Identify which cell holds the provided text, then report its [X, Y] central coordinate. 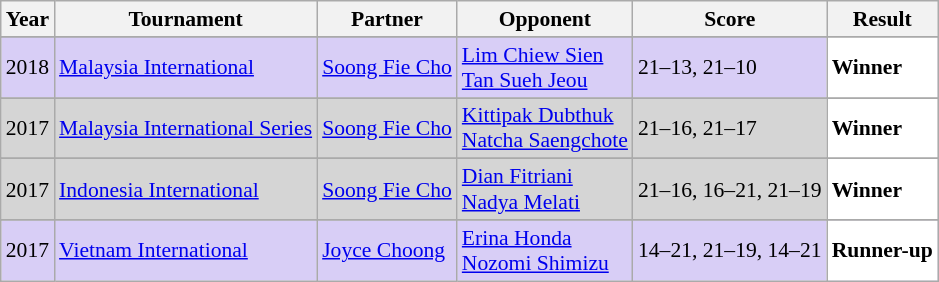
Erina Honda Nozomi Shimizu [545, 250]
Dian Fitriani Nadya Melati [545, 190]
14–21, 21–19, 14–21 [730, 250]
Opponent [545, 19]
Score [730, 19]
Runner-up [882, 250]
21–13, 21–10 [730, 68]
Indonesia International [186, 190]
Partner [387, 19]
Malaysia International Series [186, 128]
Kittipak Dubthuk Natcha Saengchote [545, 128]
2018 [28, 68]
Vietnam International [186, 250]
Year [28, 19]
Malaysia International [186, 68]
Lim Chiew Sien Tan Sueh Jeou [545, 68]
Result [882, 19]
21–16, 16–21, 21–19 [730, 190]
Joyce Choong [387, 250]
Tournament [186, 19]
21–16, 21–17 [730, 128]
